Detect which cell encompasses the target text, then output its [X, Y] center coordinate. 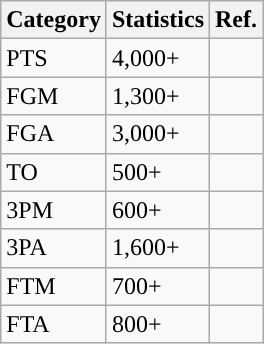
PTS [54, 58]
800+ [158, 324]
Category [54, 20]
500+ [158, 172]
1,600+ [158, 248]
1,300+ [158, 96]
FTA [54, 324]
700+ [158, 286]
TO [54, 172]
3,000+ [158, 134]
3PA [54, 248]
4,000+ [158, 58]
FGM [54, 96]
3PM [54, 210]
FTM [54, 286]
Statistics [158, 20]
Ref. [236, 20]
600+ [158, 210]
FGA [54, 134]
